Identify which cell holds the provided text, then report its (x, y) central coordinate. 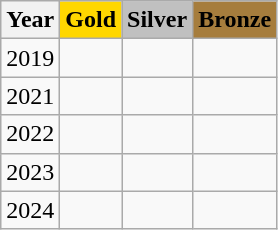
2022 (30, 134)
2019 (30, 58)
2023 (30, 172)
2024 (30, 210)
Year (30, 20)
Bronze (235, 20)
Silver (158, 20)
2021 (30, 96)
Gold (91, 20)
